Return (x, y) of the center of cell containing provided text 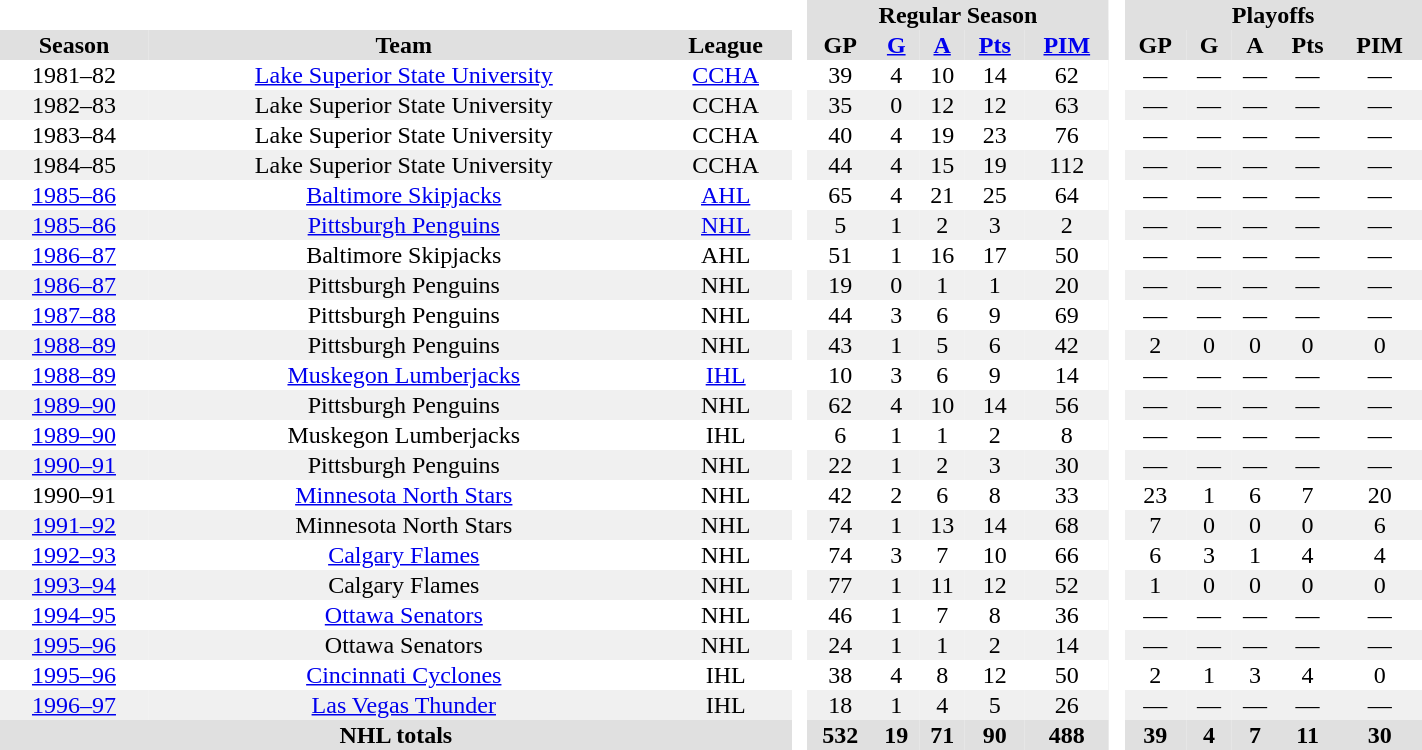
Las Vegas Thunder (404, 705)
15 (942, 165)
71 (942, 735)
1984–85 (74, 165)
76 (1067, 135)
66 (1067, 555)
League (726, 45)
16 (942, 255)
1996–97 (74, 705)
26 (1067, 705)
35 (840, 105)
24 (840, 645)
46 (840, 615)
38 (840, 675)
1982–83 (74, 105)
1983–84 (74, 135)
68 (1067, 525)
40 (840, 135)
25 (994, 195)
69 (1067, 315)
36 (1067, 615)
63 (1067, 105)
Regular Season (958, 15)
52 (1067, 585)
18 (840, 705)
Team (404, 45)
532 (840, 735)
1993–94 (74, 585)
Playoffs (1273, 15)
33 (1067, 495)
77 (840, 585)
1992–93 (74, 555)
22 (840, 465)
Cincinnati Cyclones (404, 675)
13 (942, 525)
1994–95 (74, 615)
43 (840, 345)
51 (840, 255)
1981–82 (74, 75)
17 (994, 255)
NHL totals (396, 735)
112 (1067, 165)
90 (994, 735)
1987–88 (74, 315)
1991–92 (74, 525)
21 (942, 195)
64 (1067, 195)
65 (840, 195)
56 (1067, 405)
Season (74, 45)
488 (1067, 735)
